Locate the cell with the specified text and output its [X, Y] center coordinate. 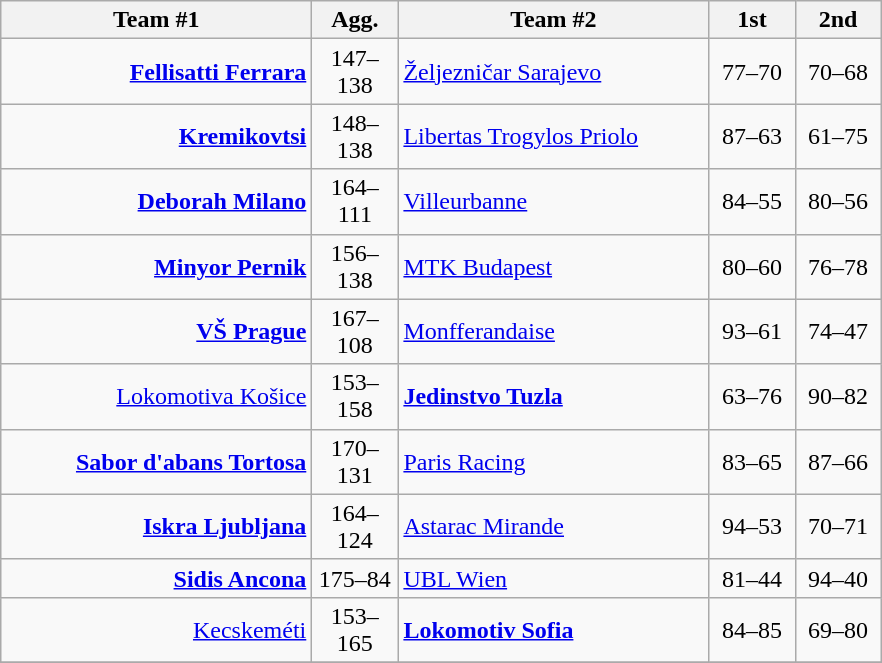
63–76 [752, 396]
80–56 [838, 202]
156–138 [355, 266]
175–84 [355, 578]
147–138 [355, 72]
Monfferandaise [554, 332]
153–158 [355, 396]
164–111 [355, 202]
167–108 [355, 332]
153–165 [355, 630]
93–61 [752, 332]
Lokomotiv Sofia [554, 630]
90–82 [838, 396]
VŠ Prague [156, 332]
UBL Wien [554, 578]
94–40 [838, 578]
164–124 [355, 526]
Libertas Trogylos Priolo [554, 136]
Kecskeméti [156, 630]
84–85 [752, 630]
84–55 [752, 202]
Fellisatti Ferrara [156, 72]
148–138 [355, 136]
Paris Racing [554, 462]
Sabor d'abans Tortosa [156, 462]
76–78 [838, 266]
77–70 [752, 72]
Team #2 [554, 20]
Lokomotiva Košice [156, 396]
70–71 [838, 526]
Željezničar Sarajevo [554, 72]
81–44 [752, 578]
Minyor Pernik [156, 266]
61–75 [838, 136]
87–66 [838, 462]
Astarac Mirande [554, 526]
80–60 [752, 266]
Villeurbanne [554, 202]
70–68 [838, 72]
Jedinstvo Tuzla [554, 396]
Sidis Ancona [156, 578]
1st [752, 20]
2nd [838, 20]
87–63 [752, 136]
Team #1 [156, 20]
Deborah Milano [156, 202]
Iskra Ljubljana [156, 526]
94–53 [752, 526]
69–80 [838, 630]
Kremikovtsi [156, 136]
MTK Budapest [554, 266]
83–65 [752, 462]
170–131 [355, 462]
74–47 [838, 332]
Agg. [355, 20]
